Find where the given text appears and provide that cell's center as [X, Y] coordinate. 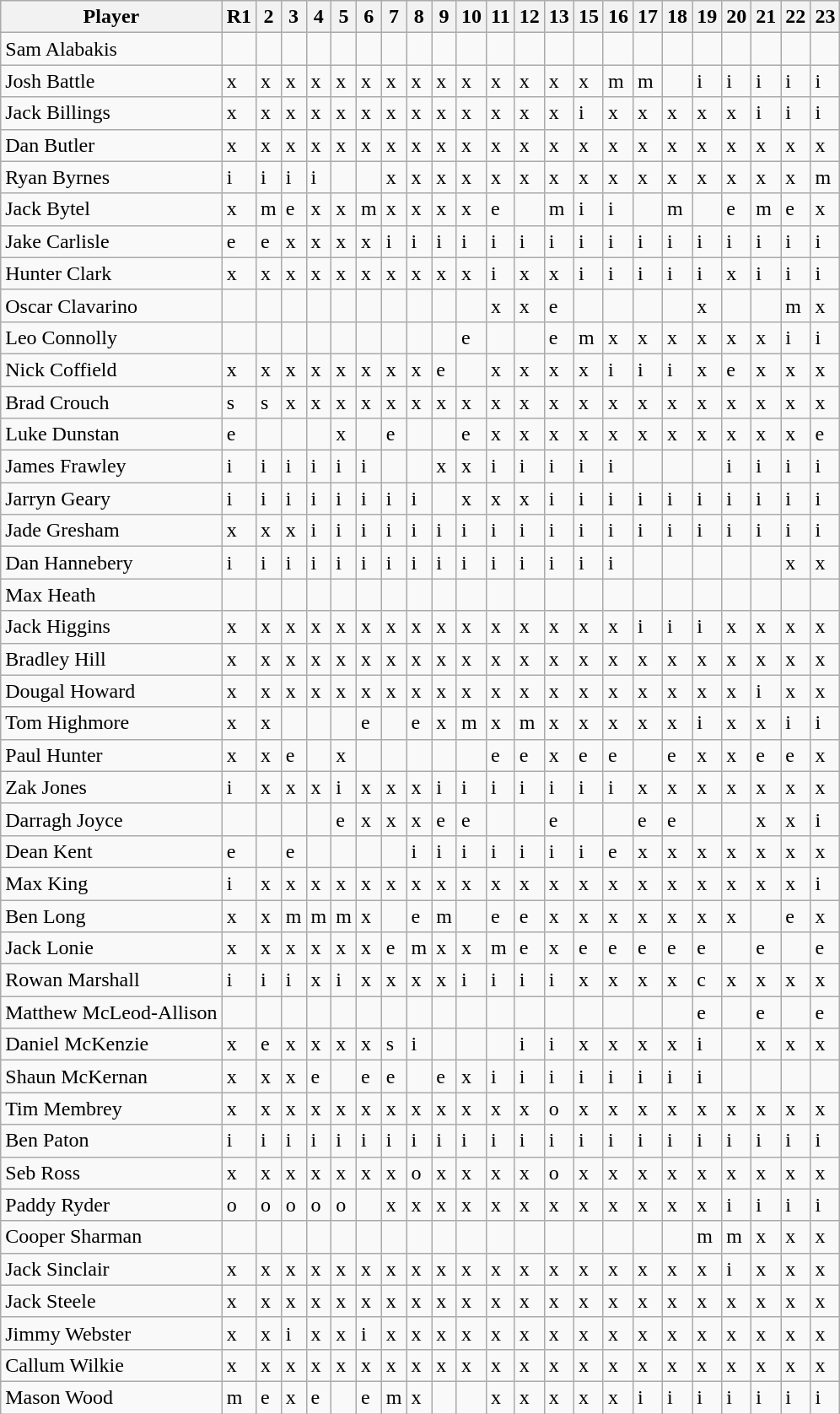
Matthew McLeod-Allison [111, 1012]
13 [558, 17]
2 [269, 17]
20 [737, 17]
Jake Carlisle [111, 241]
James Frawley [111, 467]
7 [394, 17]
Jack Higgins [111, 627]
Dan Butler [111, 145]
Brad Crouch [111, 402]
21 [766, 17]
Luke Dunstan [111, 434]
15 [589, 17]
Nick Coffield [111, 370]
Max Heath [111, 595]
Ryan Byrnes [111, 177]
Cooper Sharman [111, 1237]
22 [796, 17]
5 [344, 17]
Oscar Clavarino [111, 305]
3 [293, 17]
10 [471, 17]
Jack Billings [111, 113]
11 [501, 17]
Sam Alabakis [111, 49]
6 [369, 17]
19 [707, 17]
Max King [111, 883]
Zak Jones [111, 787]
23 [825, 17]
Tim Membrey [111, 1109]
Hunter Clark [111, 273]
12 [530, 17]
Jarryn Geary [111, 499]
Ben Long [111, 915]
Mason Wood [111, 1397]
Jack Bytel [111, 209]
Shaun McKernan [111, 1077]
Dean Kent [111, 851]
R1 [239, 17]
Callum Wilkie [111, 1365]
Jimmy Webster [111, 1333]
9 [444, 17]
Ben Paton [111, 1141]
16 [617, 17]
18 [678, 17]
Paul Hunter [111, 755]
Dan Hannebery [111, 563]
Josh Battle [111, 81]
Jack Steele [111, 1301]
Dougal Howard [111, 691]
Paddy Ryder [111, 1205]
4 [319, 17]
Seb Ross [111, 1173]
Jack Sinclair [111, 1269]
Tom Highmore [111, 723]
Darragh Joyce [111, 819]
Rowan Marshall [111, 980]
Leo Connolly [111, 337]
Daniel McKenzie [111, 1044]
c [707, 980]
Bradley Hill [111, 659]
17 [648, 17]
8 [419, 17]
Jack Lonie [111, 948]
Player [111, 17]
Jade Gresham [111, 531]
